Detect which cell encompasses the target text, then output its (x, y) center coordinate. 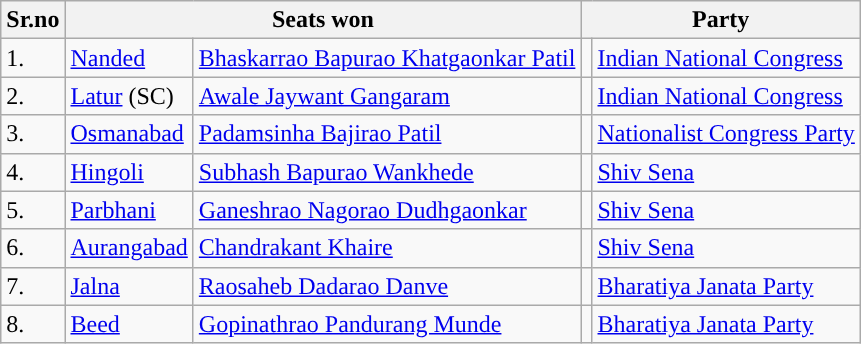
6. (33, 248)
Sr.no (33, 20)
Hingoli (129, 172)
Chandrakant Khaire (387, 248)
Raosaheb Dadarao Danve (387, 286)
Seats won (323, 20)
8. (33, 324)
Ganeshrao Nagorao Dudhgaonkar (387, 210)
Aurangabad (129, 248)
2. (33, 96)
4. (33, 172)
Jalna (129, 286)
3. (33, 134)
Padamsinha Bajirao Patil (387, 134)
Awale Jaywant Gangaram (387, 96)
5. (33, 210)
Nationalist Congress Party (726, 134)
Gopinathrao Pandurang Munde (387, 324)
Party (720, 20)
Osmanabad (129, 134)
Parbhani (129, 210)
7. (33, 286)
Beed (129, 324)
Subhash Bapurao Wankhede (387, 172)
Nanded (129, 58)
Latur (SC) (129, 96)
1. (33, 58)
Bhaskarrao Bapurao Khatgaonkar Patil (387, 58)
